For the text-containing cell, return its midpoint in (X, Y) coordinate format. 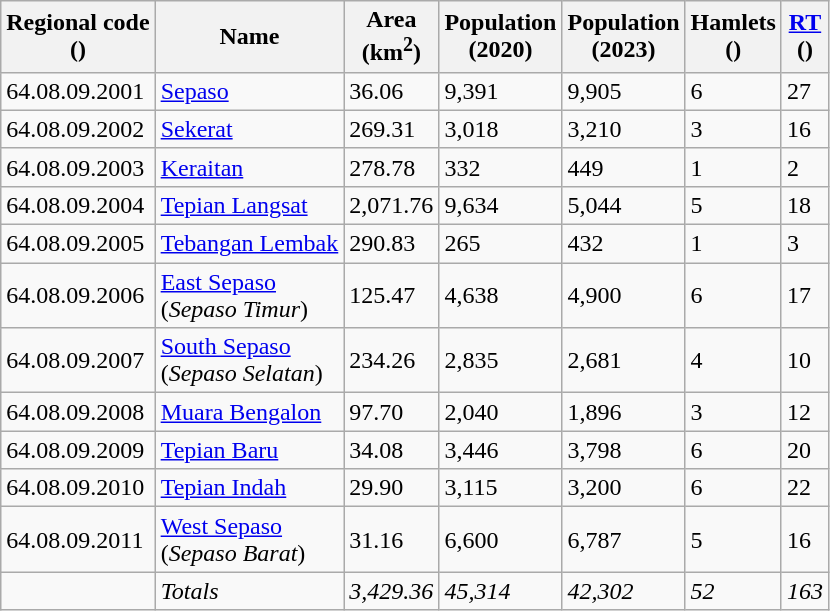
Tebangan Lembak (250, 244)
4,900 (624, 296)
South Sepaso(Sepaso Selatan) (250, 360)
12 (804, 412)
42,302 (624, 591)
RT () (804, 37)
449 (624, 167)
6,600 (500, 540)
3,429.36 (392, 591)
West Sepaso(Sepaso Barat) (250, 540)
2 (804, 167)
22 (804, 488)
Tepian Indah (250, 488)
20 (804, 450)
64.08.09.2010 (78, 488)
265 (500, 244)
34.08 (392, 450)
97.70 (392, 412)
4 (733, 360)
3,115 (500, 488)
64.08.09.2004 (78, 205)
3,018 (500, 129)
2,040 (500, 412)
52 (733, 591)
Totals (250, 591)
1,896 (624, 412)
4,638 (500, 296)
Muara Bengalon (250, 412)
269.31 (392, 129)
9,634 (500, 205)
3,210 (624, 129)
64.08.09.2007 (78, 360)
Sekerat (250, 129)
Name (250, 37)
64.08.09.2008 (78, 412)
18 (804, 205)
64.08.09.2006 (78, 296)
36.06 (392, 91)
125.47 (392, 296)
64.08.09.2009 (78, 450)
2,071.76 (392, 205)
31.16 (392, 540)
2,681 (624, 360)
Hamlets () (733, 37)
East Sepaso(Sepaso Timur) (250, 296)
3,798 (624, 450)
Regional code() (78, 37)
29.90 (392, 488)
9,905 (624, 91)
64.08.09.2002 (78, 129)
163 (804, 591)
17 (804, 296)
Population (2023) (624, 37)
10 (804, 360)
9,391 (500, 91)
3,200 (624, 488)
432 (624, 244)
278.78 (392, 167)
3,446 (500, 450)
Tepian Baru (250, 450)
Population (2020) (500, 37)
6,787 (624, 540)
290.83 (392, 244)
64.08.09.2001 (78, 91)
45,314 (500, 591)
Tepian Langsat (250, 205)
64.08.09.2011 (78, 540)
Area (km2) (392, 37)
Sepaso (250, 91)
64.08.09.2003 (78, 167)
27 (804, 91)
Keraitan (250, 167)
5,044 (624, 205)
332 (500, 167)
234.26 (392, 360)
64.08.09.2005 (78, 244)
2,835 (500, 360)
